Locate the cell with the specified text and output its (x, y) center coordinate. 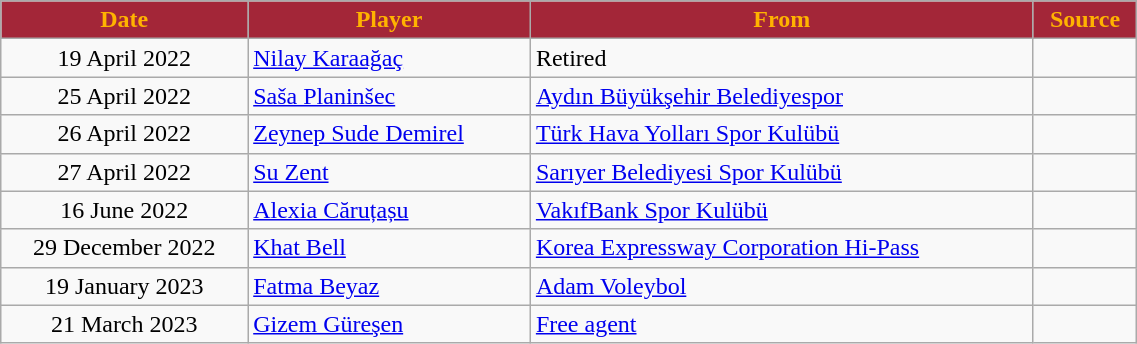
Free agent (782, 324)
Su Zent (390, 172)
From (782, 20)
Adam Voleybol (782, 286)
Gizem Güreşen (390, 324)
26 April 2022 (124, 134)
29 December 2022 (124, 248)
Sarıyer Belediyesi Spor Kulübü (782, 172)
Date (124, 20)
VakıfBank Spor Kulübü (782, 210)
Zeynep Sude Demirel (390, 134)
Retired (782, 58)
21 March 2023 (124, 324)
19 January 2023 (124, 286)
Aydın Büyükşehir Belediyespor (782, 96)
Source (1085, 20)
Alexia Căruțașu (390, 210)
Türk Hava Yolları Spor Kulübü (782, 134)
Khat Bell (390, 248)
27 April 2022 (124, 172)
Nilay Karaağaç (390, 58)
25 April 2022 (124, 96)
Player (390, 20)
19 April 2022 (124, 58)
Saša Planinšec (390, 96)
Korea Expressway Corporation Hi-Pass (782, 248)
Fatma Beyaz (390, 286)
16 June 2022 (124, 210)
